Return the [X, Y] coordinate for the center point of the cell that contains the specified text.  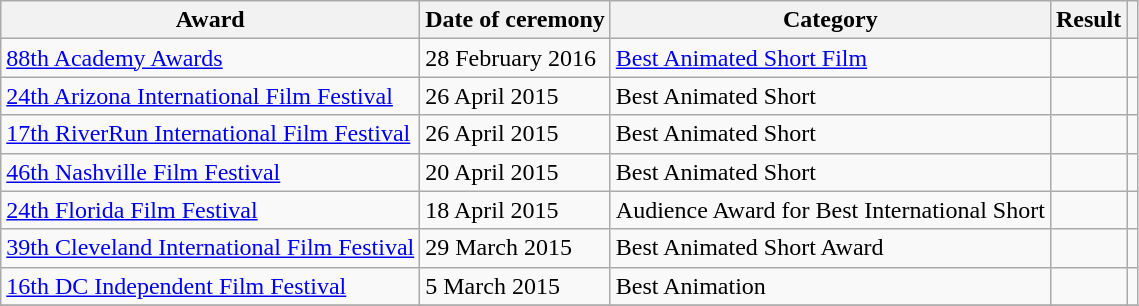
Best Animated Short Award [830, 248]
46th Nashville Film Festival [210, 172]
24th Arizona International Film Festival [210, 96]
Best Animation [830, 286]
Award [210, 20]
17th RiverRun International Film Festival [210, 134]
Result [1088, 20]
28 February 2016 [516, 58]
16th DC Independent Film Festival [210, 286]
Audience Award for Best International Short [830, 210]
Date of ceremony [516, 20]
20 April 2015 [516, 172]
5 March 2015 [516, 286]
18 April 2015 [516, 210]
88th Academy Awards [210, 58]
24th Florida Film Festival [210, 210]
Best Animated Short Film [830, 58]
Category [830, 20]
29 March 2015 [516, 248]
39th Cleveland International Film Festival [210, 248]
